From the cell containing the given text, extract its center point as (X, Y) coordinate. 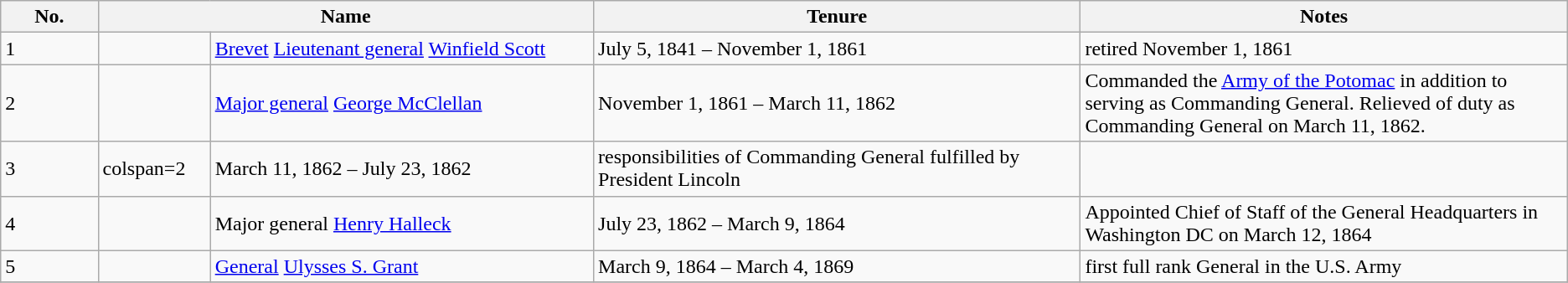
Name (346, 17)
July 5, 1841 – November 1, 1861 (838, 49)
5 (49, 266)
November 1, 1861 – March 11, 1862 (838, 103)
Tenure (838, 17)
colspan=2 (154, 169)
Major general George McClellan (402, 103)
2 (49, 103)
March 9, 1864 – March 4, 1869 (838, 266)
Notes (1323, 17)
responsibilities of Commanding General fulfilled by President Lincoln (838, 169)
first full rank General in the U.S. Army (1323, 266)
3 (49, 169)
1 (49, 49)
Brevet Lieutenant general Winfield Scott (402, 49)
March 11, 1862 – July 23, 1862 (402, 169)
July 23, 1862 – March 9, 1864 (838, 223)
Commanded the Army of the Potomac in addition to serving as Commanding General. Relieved of duty as Commanding General on March 11, 1862. (1323, 103)
Appointed Chief of Staff of the General Headquarters in Washington DC on March 12, 1864 (1323, 223)
Major general Henry Halleck (402, 223)
4 (49, 223)
General Ulysses S. Grant (402, 266)
retired November 1, 1861 (1323, 49)
No. (49, 17)
